Identify which cell holds the provided text, then report its [X, Y] central coordinate. 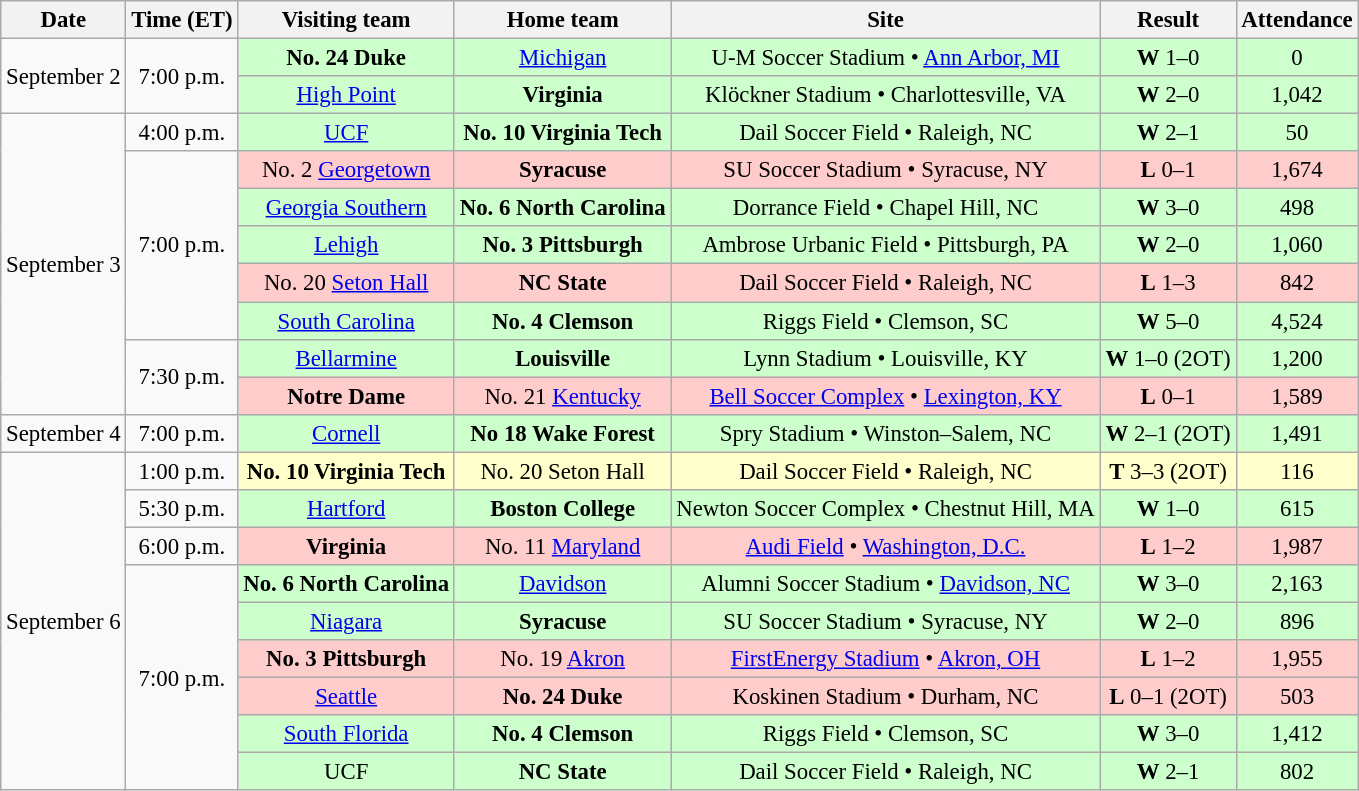
No. 21 Kentucky [562, 396]
Visiting team [346, 20]
FirstEnergy Stadium • Akron, OH [886, 659]
Koskinen Stadium • Durham, NC [886, 697]
Michigan [562, 58]
No 18 Wake Forest [562, 433]
Davidson [562, 584]
Alumni Soccer Stadium • Davidson, NC [886, 584]
Bellarmine [346, 358]
W 2–1 (2OT) [1168, 433]
September 2 [64, 76]
1,987 [1297, 546]
2,163 [1297, 584]
L 0–1 (2OT) [1168, 697]
September 3 [64, 264]
4:00 p.m. [182, 133]
No. 11 Maryland [562, 546]
6:00 p.m. [182, 546]
Bell Soccer Complex • Lexington, KY [886, 396]
September 4 [64, 433]
1,955 [1297, 659]
1,060 [1297, 245]
1,674 [1297, 170]
September 6 [64, 621]
U-M Soccer Stadium • Ann Arbor, MI [886, 58]
50 [1297, 133]
503 [1297, 697]
T 3–3 (2OT) [1168, 471]
Notre Dame [346, 396]
1,589 [1297, 396]
No. 2 Georgetown [346, 170]
842 [1297, 283]
Klöckner Stadium • Charlottesville, VA [886, 95]
498 [1297, 208]
Lynn Stadium • Louisville, KY [886, 358]
High Point [346, 95]
South Carolina [346, 321]
Seattle [346, 697]
Audi Field • Washington, D.C. [886, 546]
Home team [562, 20]
116 [1297, 471]
W 5–0 [1168, 321]
Site [886, 20]
615 [1297, 509]
Attendance [1297, 20]
Louisville [562, 358]
W 1–0 (2OT) [1168, 358]
L 1–3 [1168, 283]
1,042 [1297, 95]
896 [1297, 621]
Newton Soccer Complex • Chestnut Hill, MA [886, 509]
1:00 p.m. [182, 471]
1,200 [1297, 358]
Boston College [562, 509]
No. 19 Akron [562, 659]
802 [1297, 772]
Date [64, 20]
Spry Stadium • Winston–Salem, NC [886, 433]
1,412 [1297, 734]
Dorrance Field • Chapel Hill, NC [886, 208]
5:30 p.m. [182, 509]
Niagara [346, 621]
7:30 p.m. [182, 376]
Lehigh [346, 245]
Georgia Southern [346, 208]
Ambrose Urbanic Field • Pittsburgh, PA [886, 245]
Result [1168, 20]
Time (ET) [182, 20]
4,524 [1297, 321]
South Florida [346, 734]
Cornell [346, 433]
Hartford [346, 509]
1,491 [1297, 433]
0 [1297, 58]
